Return [x, y] of the center of cell containing provided text 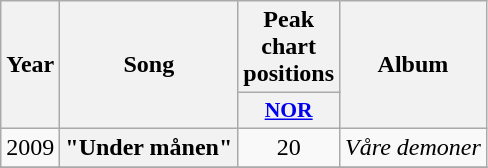
NOR [289, 111]
Våre demoner [414, 147]
Peak chart positions [289, 47]
Year [30, 65]
Album [414, 65]
2009 [30, 147]
Song [149, 65]
"Under månen" [149, 147]
20 [289, 147]
